Detect which cell encompasses the target text, then output its [X, Y] center coordinate. 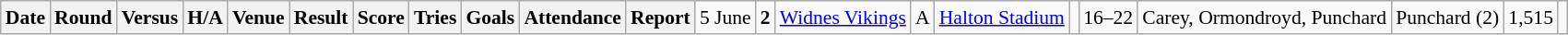
Tries [435, 17]
5 June [725, 17]
Round [83, 17]
Halton Stadium [1002, 17]
Attendance [572, 17]
Punchard (2) [1447, 17]
2 [765, 17]
Score [382, 17]
Carey, Ormondroyd, Punchard [1265, 17]
Widnes Vikings [843, 17]
Versus [150, 17]
A [923, 17]
Goals [490, 17]
Date [26, 17]
Venue [258, 17]
Report [660, 17]
16–22 [1108, 17]
1,515 [1530, 17]
H/A [205, 17]
Result [321, 17]
